Pinpoint the cell where the given text exists, returning its [x, y] midpoint coordinate. 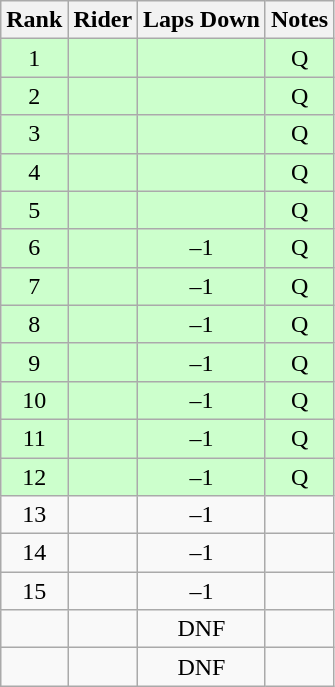
9 [34, 362]
13 [34, 515]
6 [34, 248]
7 [34, 286]
15 [34, 591]
5 [34, 210]
2 [34, 96]
4 [34, 172]
10 [34, 400]
Rank [34, 20]
11 [34, 438]
3 [34, 134]
Laps Down [202, 20]
14 [34, 553]
Rider [103, 20]
1 [34, 58]
8 [34, 324]
Notes [299, 20]
12 [34, 477]
